Scan for the cell matching the given text and deliver its (X, Y) coordinate at center. 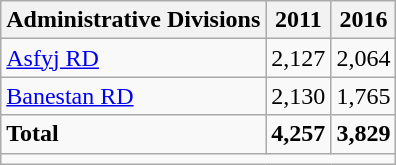
Total (134, 134)
1,765 (364, 96)
2,130 (298, 96)
Asfyj RD (134, 58)
2,064 (364, 58)
2,127 (298, 58)
3,829 (364, 134)
Administrative Divisions (134, 20)
4,257 (298, 134)
2011 (298, 20)
Banestan RD (134, 96)
2016 (364, 20)
